Return [x, y] of the center of cell containing provided text 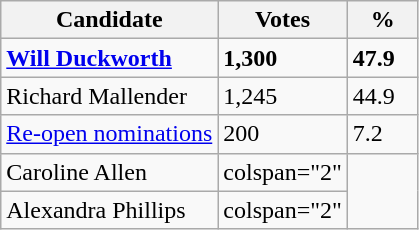
% [382, 20]
7.2 [382, 134]
Alexandra Phillips [110, 210]
200 [283, 134]
Re-open nominations [110, 134]
Caroline Allen [110, 172]
Votes [283, 20]
47.9 [382, 58]
1,245 [283, 96]
44.9 [382, 96]
Candidate [110, 20]
1,300 [283, 58]
Will Duckworth [110, 58]
Richard Mallender [110, 96]
